From the cell containing the given text, extract its center point as [X, Y] coordinate. 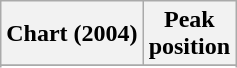
Chart (2004) [72, 34]
Peakposition [189, 34]
